Capture the cell that displays the provided text and extract its [X, Y] central coordinate. 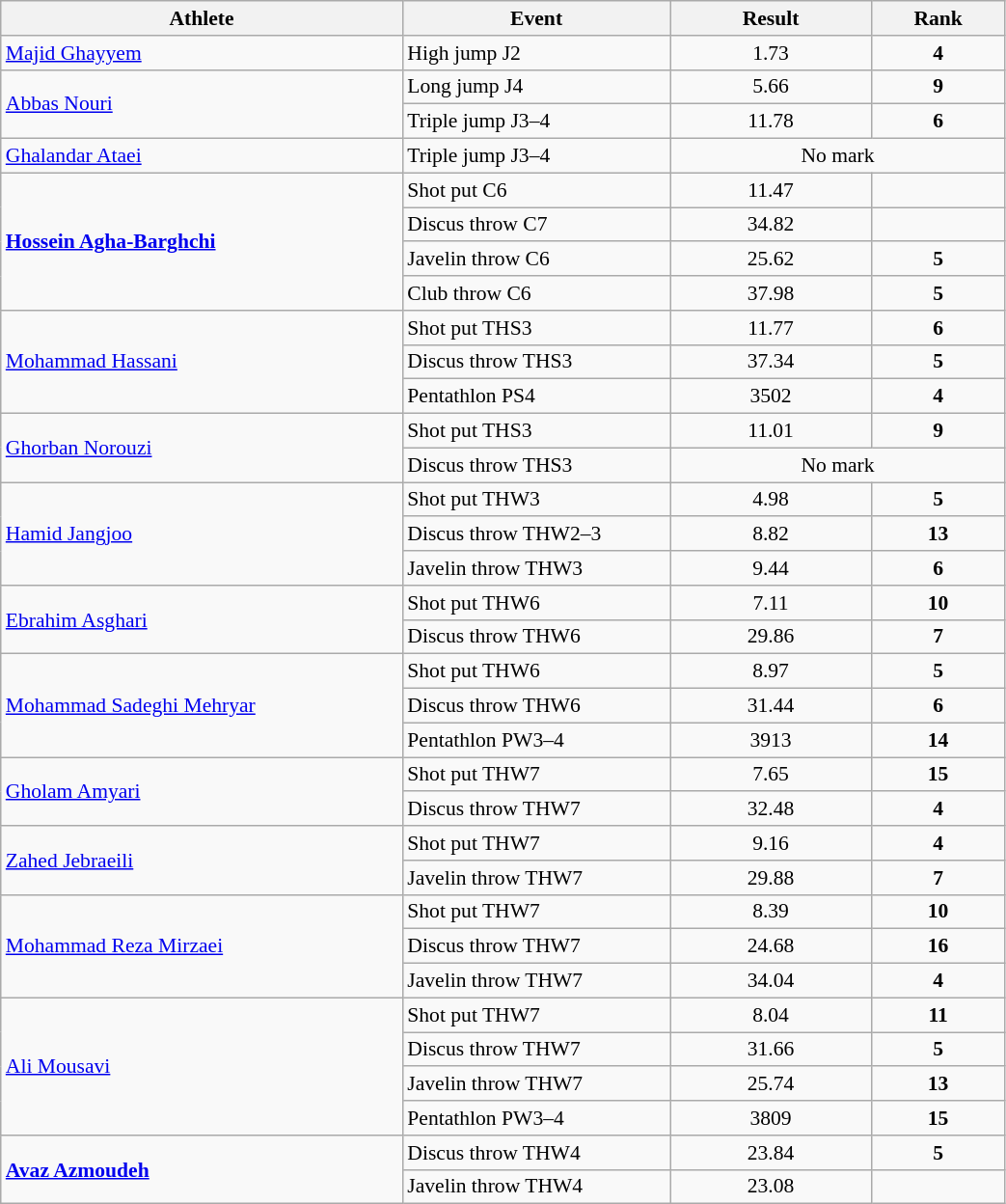
23.84 [771, 1153]
Discus throw THW4 [536, 1153]
34.04 [771, 981]
Gholam Amyari [203, 791]
Athlete [203, 18]
Javelin throw THW4 [536, 1187]
8.97 [771, 671]
Hossein Agha-Barghchi [203, 241]
37.34 [771, 362]
Javelin throw C6 [536, 260]
16 [938, 946]
7.11 [771, 603]
32.48 [771, 809]
3502 [771, 397]
7.65 [771, 775]
Ali Mousavi [203, 1066]
9.16 [771, 843]
Hamid Jangjoo [203, 534]
Ghalandar Ataei [203, 156]
23.08 [771, 1187]
1.73 [771, 53]
Result [771, 18]
Pentathlon PS4 [536, 397]
Javelin throw THW3 [536, 568]
5.66 [771, 87]
24.68 [771, 946]
Event [536, 18]
31.66 [771, 1050]
4.98 [771, 500]
Ghorban Norouzi [203, 448]
Abbas Nouri [203, 104]
Mohammad Sadeghi Mehryar [203, 706]
Mohammad Hassani [203, 363]
8.82 [771, 534]
31.44 [771, 706]
Shot put THW3 [536, 500]
Rank [938, 18]
Discus throw C7 [536, 225]
37.98 [771, 293]
Mohammad Reza Mirzaei [203, 945]
High jump J2 [536, 53]
Shot put C6 [536, 190]
9.44 [771, 568]
8.04 [771, 1015]
Long jump J4 [536, 87]
25.74 [771, 1084]
Zahed Jebraeili [203, 861]
3913 [771, 740]
25.62 [771, 260]
11.77 [771, 328]
Avaz Azmoudeh [203, 1169]
29.88 [771, 878]
11.47 [771, 190]
14 [938, 740]
11 [938, 1015]
11.78 [771, 122]
34.82 [771, 225]
3809 [771, 1118]
8.39 [771, 912]
Discus throw THW2–3 [536, 534]
Ebrahim Asghari [203, 619]
Majid Ghayyem [203, 53]
Club throw C6 [536, 293]
11.01 [771, 431]
29.86 [771, 637]
